Output the [x, y] coordinate of the center of the cell containing the given text.  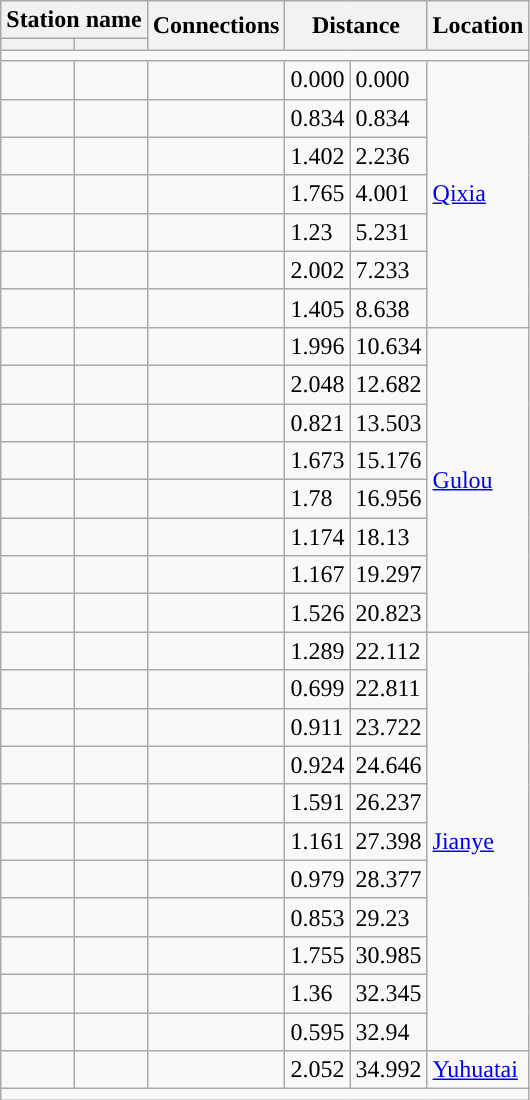
20.823 [388, 613]
Yuhuatai [478, 1070]
2.002 [318, 270]
1.174 [318, 537]
1.755 [318, 955]
1.289 [318, 651]
13.503 [388, 423]
Jianye [478, 842]
Location [478, 26]
28.377 [388, 879]
19.297 [388, 575]
8.638 [388, 308]
1.161 [318, 841]
12.682 [388, 384]
16.956 [388, 499]
Qixia [478, 194]
Distance [356, 26]
Connections [216, 26]
Station name [74, 20]
2.048 [318, 384]
0.595 [318, 1031]
26.237 [388, 803]
0.821 [318, 423]
1.23 [318, 232]
1.765 [318, 194]
30.985 [388, 955]
1.405 [318, 308]
4.001 [388, 194]
Gulou [478, 479]
1.36 [318, 993]
10.634 [388, 346]
34.992 [388, 1070]
1.673 [318, 461]
1.402 [318, 156]
1.526 [318, 613]
0.699 [318, 689]
24.646 [388, 765]
0.979 [318, 879]
27.398 [388, 841]
7.233 [388, 270]
29.23 [388, 917]
2.236 [388, 156]
15.176 [388, 461]
22.112 [388, 651]
22.811 [388, 689]
23.722 [388, 727]
0.853 [318, 917]
2.052 [318, 1070]
1.167 [318, 575]
5.231 [388, 232]
32.345 [388, 993]
0.924 [318, 765]
18.13 [388, 537]
0.911 [318, 727]
1.78 [318, 499]
1.996 [318, 346]
1.591 [318, 803]
32.94 [388, 1031]
